Provide the (x, y) coordinate of the cell's center where the given text is located.  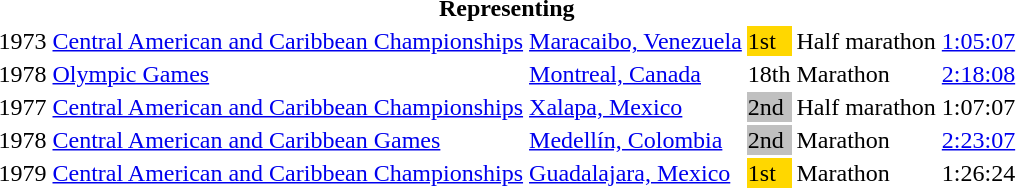
2:23:07 (978, 140)
Maracaibo, Venezuela (636, 41)
Medellín, Colombia (636, 140)
18th (769, 74)
2:18:08 (978, 74)
Olympic Games (288, 74)
1:05:07 (978, 41)
1:26:24 (978, 173)
Central American and Caribbean Games (288, 140)
Guadalajara, Mexico (636, 173)
1:07:07 (978, 107)
Xalapa, Mexico (636, 107)
Montreal, Canada (636, 74)
